Provide the (x, y) coordinate of the cell's center where the given text is located.  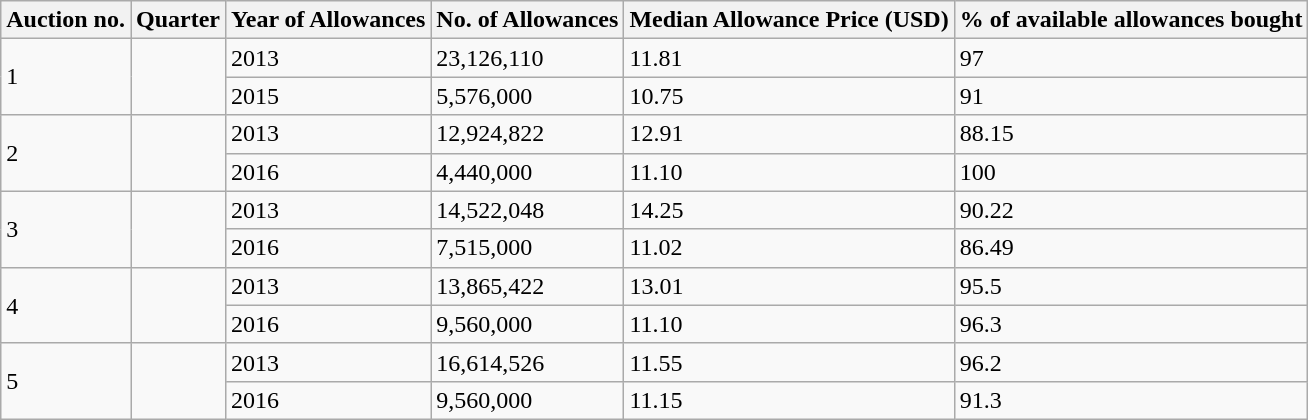
11.55 (789, 362)
12,924,822 (528, 134)
4,440,000 (528, 172)
88.15 (1131, 134)
91 (1131, 96)
1 (66, 77)
11.02 (789, 248)
7,515,000 (528, 248)
12.91 (789, 134)
97 (1131, 58)
3 (66, 229)
5 (66, 381)
2015 (328, 96)
2 (66, 153)
96.3 (1131, 324)
13,865,422 (528, 286)
16,614,526 (528, 362)
Auction no. (66, 20)
11.15 (789, 400)
5,576,000 (528, 96)
No. of Allowances (528, 20)
95.5 (1131, 286)
86.49 (1131, 248)
11.81 (789, 58)
14,522,048 (528, 210)
13.01 (789, 286)
90.22 (1131, 210)
91.3 (1131, 400)
10.75 (789, 96)
100 (1131, 172)
96.2 (1131, 362)
4 (66, 305)
Quarter (178, 20)
Median Allowance Price (USD) (789, 20)
% of available allowances bought (1131, 20)
14.25 (789, 210)
Year of Allowances (328, 20)
23,126,110 (528, 58)
